Capture the cell that displays the provided text and extract its (X, Y) central coordinate. 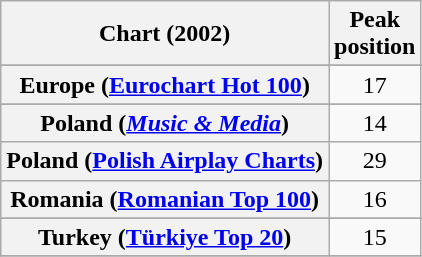
14 (375, 123)
Poland (Polish Airplay Charts) (165, 161)
Romania (Romanian Top 100) (165, 199)
Turkey (Türkiye Top 20) (165, 237)
Chart (2002) (165, 34)
16 (375, 199)
17 (375, 85)
Peakposition (375, 34)
29 (375, 161)
15 (375, 237)
Poland (Music & Media) (165, 123)
Europe (Eurochart Hot 100) (165, 85)
